Pinpoint the cell where the given text exists, returning its [x, y] midpoint coordinate. 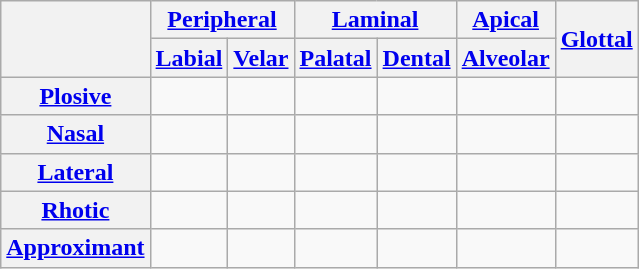
Rhotic [76, 210]
Lateral [76, 172]
Palatal [336, 58]
Alveolar [506, 58]
Plosive [76, 96]
Velar [261, 58]
Laminal [375, 20]
Dental [416, 58]
Peripheral [222, 20]
Nasal [76, 134]
Apical [506, 20]
Labial [189, 58]
Glottal [596, 39]
Approximant [76, 248]
